For the text-containing cell, return its midpoint in (X, Y) coordinate format. 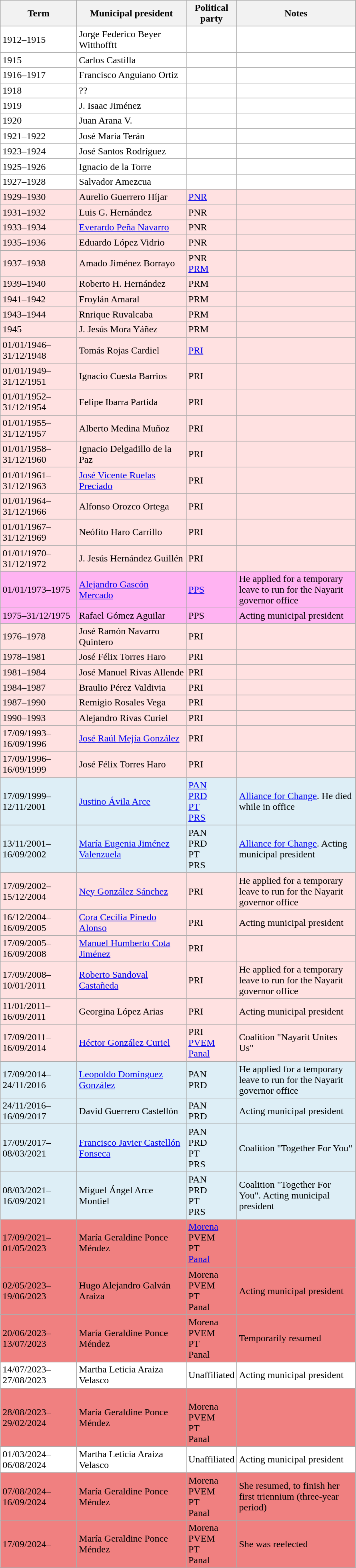
Froylán Amaral (132, 299)
J. Isaac Jiménez (132, 106)
Manuel Humberto Cota Jiménez (132, 949)
17/09/2017–08/03/2021 (38, 1148)
01/01/1949–31/12/1951 (38, 376)
17/09/2024– (38, 1544)
Braulio Pérez Valdivia (132, 687)
Term (38, 14)
1923–1924 (38, 151)
PNR PRM (211, 263)
1984–1987 (38, 687)
01/01/1955–31/12/1957 (38, 428)
17/09/2008–10/01/2011 (38, 980)
1912–1915 (38, 39)
28/08/2023–29/02/2024 (38, 1417)
1927–1928 (38, 182)
Political party (211, 14)
José Vicente Ruelas Preciado (132, 480)
José Santos Rodríguez (132, 151)
Leopoldo Domínguez González (132, 1080)
1931–1932 (38, 212)
David Guerrero Castellón (132, 1111)
20/06/2023–13/07/2023 (38, 1338)
01/01/1952–31/12/1954 (38, 402)
Ignacio de la Torre (132, 166)
1937–1938 (38, 263)
Amado Jiménez Borrayo (132, 263)
Alberto Medina Muñoz (132, 428)
02/05/2023–19/06/2023 (38, 1291)
Ignacio Delgadillo de la Paz (132, 454)
1976–1978 (38, 637)
Alliance for Change. He died while in office (296, 801)
1920 (38, 121)
01/01/1964–31/12/1966 (38, 506)
Héctor González Curiel (132, 1043)
Rafael Gómez Aguilar (132, 616)
Salvador Amezcua (132, 182)
1933–1934 (38, 228)
J. Jesús Hernández Guillén (132, 558)
01/01/1958–31/12/1960 (38, 454)
Georgina López Arias (132, 1012)
1978–1981 (38, 657)
Municipal president (132, 14)
1935–1936 (38, 243)
Justino Ávila Arce (132, 801)
Roberto H. Hernández (132, 284)
01/03/2024–06/08/2024 (38, 1460)
Ney González Sánchez (132, 891)
Hugo Alejandro Galván Araiza (132, 1291)
Roberto Sandoval Castañeda (132, 980)
Luis G. Hernández (132, 212)
17/09/2014–24/11/2016 (38, 1080)
1929–1930 (38, 197)
José María Terán (132, 136)
Eduardo López Vidrio (132, 243)
José Manuel Rivas Allende (132, 672)
Ignacio Cuesta Barrios (132, 376)
Jorge Federico Beyer Witthofftt (132, 39)
1941–1942 (38, 299)
Notes (296, 14)
1987–1990 (38, 703)
Aurelio Guerrero Híjar (132, 197)
01/01/1970–31/12/1972 (38, 558)
Alfonso Orozco Ortega (132, 506)
1918 (38, 90)
14/07/2023–27/08/2023 (38, 1375)
11/01/2011–16/09/2011 (38, 1012)
?? (132, 90)
1916–1917 (38, 75)
Neófito Haro Carrillo (132, 532)
01/01/1973–1975 (38, 590)
Tomás Rojas Cardiel (132, 350)
She resumed, to finish her first triennium (three-year period) (296, 1496)
1943–1944 (38, 314)
17/09/2002–15/12/2004 (38, 891)
17/09/2005–16/09/2008 (38, 949)
PRI PVEM Panal (211, 1043)
07/08/2024–16/09/2024 (38, 1496)
17/09/1993–16/09/1996 (38, 738)
17/09/1996–16/09/1999 (38, 765)
Alejandro Gascón Mercado (132, 590)
1939–1940 (38, 284)
Alejandro Rivas Curiel (132, 718)
Remigio Rosales Vega (132, 703)
Felipe Ibarra Partida (132, 402)
1925–1926 (38, 166)
16/12/2004–16/09/2005 (38, 922)
Miguel Ángel Arce Montiel (132, 1196)
Coalition "Nayarit Unites Us" (296, 1043)
Alliance for Change. Acting municipal president (296, 849)
José Ramón Navarro Quintero (132, 637)
Cora Cecilia Pinedo Alonso (132, 922)
1919 (38, 106)
José Raúl Mejía González (132, 738)
She was reelected (296, 1544)
01/01/1946–31/12/1948 (38, 350)
08/03/2021–16/09/2021 (38, 1196)
17/09/1999–12/11/2001 (38, 801)
Everardo Peña Navarro (132, 228)
1990–1993 (38, 718)
1921–1922 (38, 136)
Coalition "Together For You" (296, 1148)
1945 (38, 330)
01/01/1961–31/12/1963 (38, 480)
J. Jesús Mora Yáñez (132, 330)
Carlos Castilla (132, 60)
01/01/1967–31/12/1969 (38, 532)
Coalition "Together For You". Acting municipal president (296, 1196)
1981–1984 (38, 672)
Juan Arana V. (132, 121)
Temporarily resumed (296, 1338)
Francisco Javier Castellón Fonseca (132, 1148)
1975–31/12/1975 (38, 616)
1915 (38, 60)
Francisco Anguiano Ortiz (132, 75)
17/09/2021–01/05/2023 (38, 1243)
Rnrique Ruvalcaba (132, 314)
24/11/2016–16/09/2017 (38, 1111)
13/11/2001–16/09/2002 (38, 849)
María Eugenia Jiménez Valenzuela (132, 849)
17/09/2011–16/09/2014 (38, 1043)
